Provide the [X, Y] coordinate of the cell's center where the given text is located.  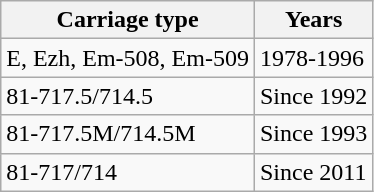
81-717.5/714.5 [128, 96]
E, Ezh, Em-508, Em-509 [128, 58]
Since 1992 [313, 96]
Since 2011 [313, 172]
81-717/714 [128, 172]
Carriage type [128, 20]
81-717.5M/714.5M [128, 134]
Since 1993 [313, 134]
Years [313, 20]
1978-1996 [313, 58]
